Search for the cell housing the specified text and yield its [X, Y] center coordinate. 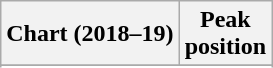
Peakposition [225, 34]
Chart (2018–19) [90, 34]
